Detect which cell encompasses the target text, then output its [x, y] center coordinate. 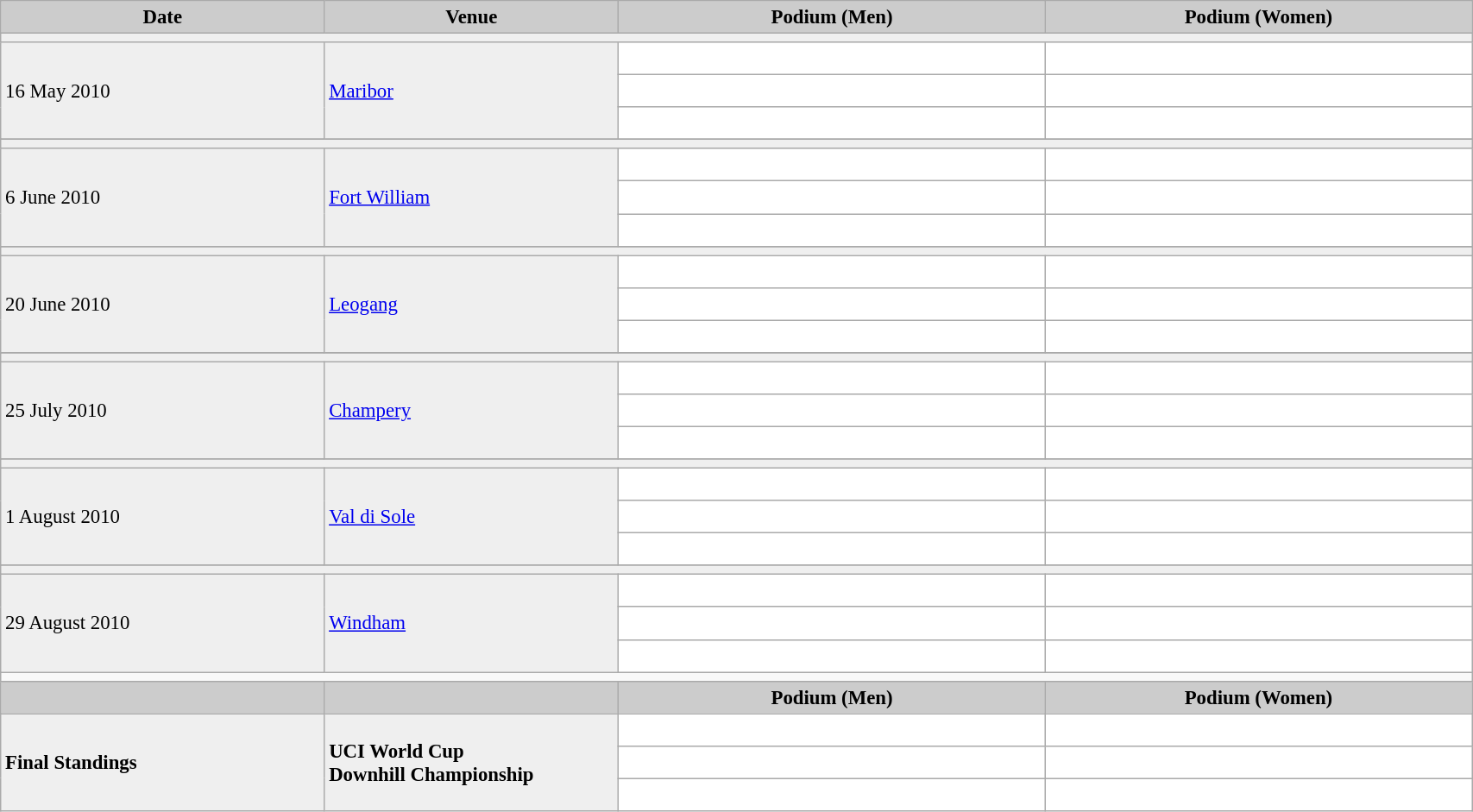
1 August 2010 [162, 518]
20 June 2010 [162, 304]
Maribor [471, 91]
Windham [471, 623]
Venue [471, 17]
Final Standings [162, 763]
Val di Sole [471, 518]
Date [162, 17]
29 August 2010 [162, 623]
Champery [471, 411]
UCI World Cup Downhill Championship [471, 763]
6 June 2010 [162, 197]
Leogang [471, 304]
25 July 2010 [162, 411]
Fort William [471, 197]
16 May 2010 [162, 91]
